Provide the [X, Y] coordinate of the cell's center where the given text is located.  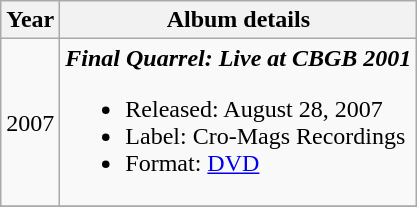
2007 [30, 122]
Final Quarrel: Live at CBGB 2001Released: August 28, 2007Label: Cro-Mags RecordingsFormat: DVD [238, 122]
Album details [238, 20]
Year [30, 20]
